Scan for the cell matching the given text and deliver its [x, y] coordinate at center. 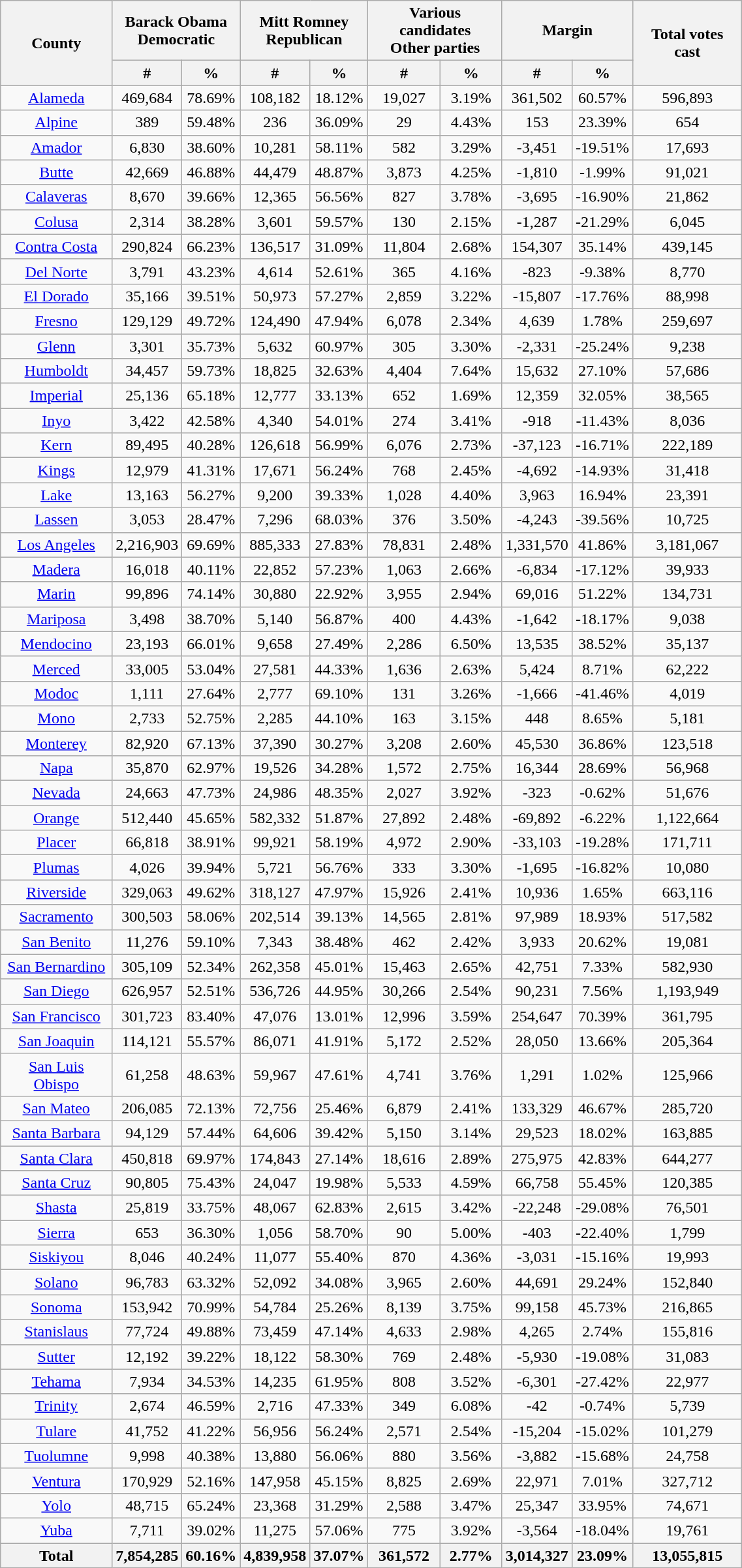
74.14% [211, 594]
58.19% [339, 843]
99,921 [275, 843]
4,839,958 [275, 1556]
136,517 [275, 247]
34.08% [339, 1282]
2.65% [471, 967]
Amador [56, 147]
11,275 [275, 1530]
3.15% [471, 718]
24,986 [275, 793]
2,588 [404, 1505]
4,265 [536, 1332]
39.66% [211, 197]
3.14% [471, 1133]
-6.22% [602, 818]
222,189 [687, 445]
5,181 [687, 718]
38.70% [211, 619]
59.48% [211, 123]
30,880 [275, 594]
3.41% [471, 421]
626,957 [147, 991]
11,276 [147, 942]
9,038 [687, 619]
42,751 [536, 967]
153,942 [147, 1307]
1,572 [404, 768]
3,933 [536, 942]
Calaveras [56, 197]
439,145 [687, 247]
2.42% [471, 942]
35,870 [147, 768]
5.00% [471, 1233]
8.71% [602, 669]
63.32% [211, 1282]
44.95% [339, 991]
40.11% [211, 569]
290,824 [147, 247]
4,741 [404, 1075]
3,498 [147, 619]
San Francisco [56, 1016]
Santa Barbara [56, 1133]
3,955 [404, 594]
274 [404, 421]
582,332 [275, 818]
62.97% [211, 768]
Sierra [56, 1233]
13,163 [147, 495]
2.73% [471, 445]
152,840 [687, 1282]
1.02% [602, 1075]
18.93% [602, 917]
47.14% [339, 1332]
8,046 [147, 1258]
5,172 [404, 1041]
3.76% [471, 1075]
38.52% [602, 644]
13.01% [339, 1016]
Del Norte [56, 271]
171,711 [687, 843]
-823 [536, 271]
44,479 [275, 172]
42,669 [147, 172]
86,071 [275, 1041]
2,216,903 [147, 545]
27.14% [339, 1158]
46.88% [211, 172]
52.61% [339, 271]
2.34% [471, 321]
Plumas [56, 867]
88,998 [687, 296]
8.65% [602, 718]
21,862 [687, 197]
35,166 [147, 296]
361,572 [404, 1556]
40.38% [211, 1456]
12,996 [404, 1016]
55.40% [339, 1258]
4,614 [275, 271]
3,873 [404, 172]
58.30% [339, 1357]
Lassen [56, 520]
56.56% [339, 197]
-4,692 [536, 470]
-6,834 [536, 569]
7,296 [275, 520]
Marin [56, 594]
56.87% [339, 619]
216,865 [687, 1307]
39.02% [211, 1530]
41.31% [211, 470]
-19.51% [602, 147]
Placer [56, 843]
42.58% [211, 421]
69.97% [211, 1158]
2.68% [471, 247]
57.27% [339, 296]
-1,810 [536, 172]
65.18% [211, 396]
3,014,327 [536, 1556]
3.78% [471, 197]
25.26% [339, 1307]
2.52% [471, 1041]
-1,287 [536, 222]
Butte [56, 172]
11,077 [275, 1258]
-16.71% [602, 445]
2,674 [147, 1406]
2.74% [602, 1332]
45,530 [536, 743]
-1.99% [602, 172]
2,859 [404, 296]
3.56% [471, 1456]
1.69% [471, 396]
29 [404, 123]
10,080 [687, 867]
19,761 [687, 1530]
130 [404, 222]
67.13% [211, 743]
34,457 [147, 371]
663,116 [687, 892]
27,581 [275, 669]
4.40% [471, 495]
Sutter [56, 1357]
3,791 [147, 271]
19,027 [404, 98]
37.07% [339, 1556]
66,818 [147, 843]
2,733 [147, 718]
2,615 [404, 1208]
101,279 [687, 1431]
-15,807 [536, 296]
38,565 [687, 396]
-25.24% [602, 346]
3,181,067 [687, 545]
3.52% [471, 1381]
206,085 [147, 1108]
Glenn [56, 346]
51.22% [602, 594]
41.91% [339, 1041]
36.30% [211, 1233]
40.24% [211, 1258]
Napa [56, 768]
653 [147, 1233]
52.34% [211, 967]
-22.40% [602, 1233]
29.24% [602, 1282]
1,111 [147, 693]
3.26% [471, 693]
35.14% [602, 247]
57.06% [339, 1530]
33.95% [602, 1505]
7.33% [602, 967]
Shasta [56, 1208]
75.43% [211, 1183]
16,018 [147, 569]
56,956 [275, 1431]
59.10% [211, 942]
31.29% [339, 1505]
Stanislaus [56, 1332]
536,726 [275, 991]
365 [404, 271]
San Diego [56, 991]
99,896 [147, 594]
-18.17% [602, 619]
Humboldt [56, 371]
39.33% [339, 495]
60.97% [339, 346]
San Bernardino [56, 967]
48,715 [147, 1505]
450,818 [147, 1158]
17,693 [687, 147]
Alameda [56, 98]
58.70% [339, 1233]
-39.56% [602, 520]
12,365 [275, 197]
7,934 [147, 1381]
275,975 [536, 1158]
19,526 [275, 768]
34.53% [211, 1381]
76,501 [687, 1208]
40.28% [211, 445]
-0.74% [602, 1406]
14,235 [275, 1381]
4,019 [687, 693]
Lake [56, 495]
Santa Clara [56, 1158]
3,963 [536, 495]
23.09% [602, 1556]
39.13% [339, 917]
66.23% [211, 247]
349 [404, 1406]
16,344 [536, 768]
-0.62% [602, 793]
1,291 [536, 1075]
13,535 [536, 644]
18.02% [602, 1133]
3,053 [147, 520]
53.04% [211, 669]
Mendocino [56, 644]
2.15% [471, 222]
Madera [56, 569]
Merced [56, 669]
Yolo [56, 1505]
-19.08% [602, 1357]
13,880 [275, 1456]
400 [404, 619]
Mariposa [56, 619]
-918 [536, 421]
4.16% [471, 271]
305 [404, 346]
134,731 [687, 594]
43.23% [211, 271]
-18.04% [602, 1530]
49.88% [211, 1332]
52.51% [211, 991]
60.16% [211, 1556]
23,193 [147, 644]
2.98% [471, 1332]
827 [404, 197]
5,721 [275, 867]
-3,695 [536, 197]
12,359 [536, 396]
69,016 [536, 594]
517,582 [687, 917]
28,050 [536, 1041]
Nevada [56, 793]
-6,301 [536, 1381]
55.57% [211, 1041]
2.94% [471, 594]
30,266 [404, 991]
4.25% [471, 172]
-1,666 [536, 693]
39,933 [687, 569]
300,503 [147, 917]
1,331,570 [536, 545]
74,671 [687, 1505]
Kern [56, 445]
3,965 [404, 1282]
64,606 [275, 1133]
82,920 [147, 743]
12,192 [147, 1357]
3.50% [471, 520]
-3,564 [536, 1530]
24,663 [147, 793]
170,929 [147, 1481]
9,658 [275, 644]
56.99% [339, 445]
7,343 [275, 942]
45.73% [602, 1307]
133,329 [536, 1108]
70.39% [602, 1016]
1,028 [404, 495]
4,639 [536, 321]
31.09% [339, 247]
4,404 [404, 371]
582 [404, 147]
25,819 [147, 1208]
44.10% [339, 718]
2.90% [471, 843]
Total votes cast [687, 43]
-42 [536, 1406]
Fresno [56, 321]
-4,243 [536, 520]
262,358 [275, 967]
47.97% [339, 892]
-1,642 [536, 619]
39.94% [211, 867]
-9.38% [602, 271]
70.99% [211, 1307]
San Joaquin [56, 1041]
90,805 [147, 1183]
2.69% [471, 1481]
45.65% [211, 818]
-403 [536, 1233]
19,993 [687, 1258]
38.48% [339, 942]
24,758 [687, 1456]
14,565 [404, 917]
582,930 [687, 967]
27,892 [404, 818]
12,777 [275, 396]
6,076 [404, 445]
83.40% [211, 1016]
376 [404, 520]
61.95% [339, 1381]
25,347 [536, 1505]
90,231 [536, 991]
49.72% [211, 321]
333 [404, 867]
1,056 [275, 1233]
285,720 [687, 1108]
54,784 [275, 1307]
3.47% [471, 1505]
654 [687, 123]
33.13% [339, 396]
-17.12% [602, 569]
39.51% [211, 296]
94,129 [147, 1133]
-15,204 [536, 1431]
-323 [536, 793]
54.01% [339, 421]
236 [275, 123]
Various candidatesOther parties [435, 31]
-15.16% [602, 1258]
56.76% [339, 867]
30.27% [339, 743]
126,618 [275, 445]
-33,103 [536, 843]
2,285 [275, 718]
361,795 [687, 1016]
San Benito [56, 942]
61,258 [147, 1075]
7.64% [471, 371]
48,067 [275, 1208]
25,136 [147, 396]
7,711 [147, 1530]
47.33% [339, 1406]
2,286 [404, 644]
114,121 [147, 1041]
259,697 [687, 321]
52,092 [275, 1282]
18,825 [275, 371]
2.45% [471, 470]
6,078 [404, 321]
13.66% [602, 1041]
512,440 [147, 818]
52.16% [211, 1481]
38.60% [211, 147]
125,966 [687, 1075]
Contra Costa [56, 247]
Sonoma [56, 1307]
16.94% [602, 495]
3.42% [471, 1208]
28.47% [211, 520]
39.22% [211, 1357]
45.15% [339, 1481]
-15.68% [602, 1456]
15,926 [404, 892]
9,200 [275, 495]
769 [404, 1357]
15,632 [536, 371]
318,127 [275, 892]
154,307 [536, 247]
3.19% [471, 98]
56.06% [339, 1456]
Inyo [56, 421]
4,633 [404, 1332]
1,193,949 [687, 991]
99,158 [536, 1307]
147,958 [275, 1481]
59.57% [339, 222]
4.59% [471, 1183]
652 [404, 396]
35.73% [211, 346]
42.83% [602, 1158]
34.28% [339, 768]
123,518 [687, 743]
27.64% [211, 693]
Santa Cruz [56, 1183]
-3,882 [536, 1456]
8,139 [404, 1307]
2.63% [471, 669]
9,238 [687, 346]
33.75% [211, 1208]
-17.76% [602, 296]
13,055,815 [687, 1556]
2.77% [471, 1556]
8,770 [687, 271]
46.67% [602, 1108]
3,601 [275, 222]
1,799 [687, 1233]
58.06% [211, 917]
55.45% [602, 1183]
7.01% [602, 1481]
22.92% [339, 594]
Trinity [56, 1406]
Riverside [56, 892]
96,783 [147, 1282]
24,047 [275, 1183]
4.36% [471, 1258]
775 [404, 1530]
Mono [56, 718]
41.22% [211, 1431]
90 [404, 1233]
870 [404, 1258]
1,063 [404, 569]
69.10% [339, 693]
23,391 [687, 495]
59.73% [211, 371]
3.59% [471, 1016]
-14.93% [602, 470]
Alpine [56, 123]
-22,248 [536, 1208]
38.91% [211, 843]
Colusa [56, 222]
41.86% [602, 545]
57.23% [339, 569]
28.69% [602, 768]
Margin [567, 31]
3.29% [471, 147]
12,979 [147, 470]
Tuolumne [56, 1456]
-16.82% [602, 867]
-1,695 [536, 867]
San Mateo [56, 1108]
77,724 [147, 1332]
60.57% [602, 98]
47.94% [339, 321]
36.09% [339, 123]
41,752 [147, 1431]
44.33% [339, 669]
205,364 [687, 1041]
155,816 [687, 1332]
Los Angeles [56, 545]
6,879 [404, 1108]
39.42% [339, 1133]
23,368 [275, 1505]
44,691 [536, 1282]
153 [536, 123]
51.87% [339, 818]
31,418 [687, 470]
5,739 [687, 1406]
2.75% [471, 768]
58.11% [339, 147]
66,758 [536, 1183]
6,830 [147, 147]
19,081 [687, 942]
2.81% [471, 917]
8,670 [147, 197]
4,026 [147, 867]
Modoc [56, 693]
27.83% [339, 545]
3.22% [471, 296]
6.08% [471, 1406]
361,502 [536, 98]
129,129 [147, 321]
1.65% [602, 892]
Ventura [56, 1481]
Tehama [56, 1381]
Imperial [56, 396]
47.61% [339, 1075]
62,222 [687, 669]
5,150 [404, 1133]
49.62% [211, 892]
36.86% [602, 743]
Total [56, 1556]
469,684 [147, 98]
1,122,664 [687, 818]
3,301 [147, 346]
163 [404, 718]
78,831 [404, 545]
6.50% [471, 644]
50,973 [275, 296]
327,712 [687, 1481]
23.39% [602, 123]
10,725 [687, 520]
Mitt RomneyRepublican [304, 31]
10,281 [275, 147]
San Luis Obispo [56, 1075]
305,109 [147, 967]
78.69% [211, 98]
15,463 [404, 967]
131 [404, 693]
72.13% [211, 1108]
62.83% [339, 1208]
-21.29% [602, 222]
254,647 [536, 1016]
20.62% [602, 942]
8,825 [404, 1481]
120,385 [687, 1183]
11,804 [404, 247]
-27.42% [602, 1381]
7,854,285 [147, 1556]
66.01% [211, 644]
9,998 [147, 1456]
County [56, 43]
46.59% [211, 1406]
38.28% [211, 222]
31,083 [687, 1357]
Sacramento [56, 917]
7.56% [602, 991]
301,723 [147, 1016]
2.89% [471, 1158]
18,616 [404, 1158]
18,122 [275, 1357]
17,671 [275, 470]
48.87% [339, 172]
69.69% [211, 545]
56,968 [687, 768]
73,459 [275, 1332]
10,936 [536, 892]
880 [404, 1456]
596,893 [687, 98]
65.24% [211, 1505]
47.73% [211, 793]
47,076 [275, 1016]
57,686 [687, 371]
2,314 [147, 222]
885,333 [275, 545]
-11.43% [602, 421]
462 [404, 942]
48.63% [211, 1075]
Orange [56, 818]
25.46% [339, 1108]
4,340 [275, 421]
-37,123 [536, 445]
-3,031 [536, 1258]
Barack ObamaDemocratic [176, 31]
-5,930 [536, 1357]
124,490 [275, 321]
Siskiyou [56, 1258]
97,989 [536, 917]
51,676 [687, 793]
6,045 [687, 222]
Yuba [56, 1530]
-41.46% [602, 693]
33,005 [147, 669]
Solano [56, 1282]
48.35% [339, 793]
-29.08% [602, 1208]
27.49% [339, 644]
2,716 [275, 1406]
-2,331 [536, 346]
Monterey [56, 743]
91,021 [687, 172]
808 [404, 1381]
202,514 [275, 917]
-16.90% [602, 197]
22,971 [536, 1481]
3,208 [404, 743]
768 [404, 470]
Tulare [56, 1431]
32.63% [339, 371]
27.10% [602, 371]
-15.02% [602, 1431]
2,571 [404, 1431]
-19.28% [602, 843]
29,523 [536, 1133]
5,140 [275, 619]
163,885 [687, 1133]
1.78% [602, 321]
57.44% [211, 1133]
2,777 [275, 693]
3.75% [471, 1307]
3,422 [147, 421]
389 [147, 123]
22,977 [687, 1381]
32.05% [602, 396]
2,027 [404, 793]
89,495 [147, 445]
108,182 [275, 98]
8,036 [687, 421]
644,277 [687, 1158]
-69,892 [536, 818]
18.12% [339, 98]
5,424 [536, 669]
Kings [56, 470]
45.01% [339, 967]
52.75% [211, 718]
174,843 [275, 1158]
5,632 [275, 346]
68.03% [339, 520]
-3,451 [536, 147]
5,533 [404, 1183]
22,852 [275, 569]
59,967 [275, 1075]
329,063 [147, 892]
448 [536, 718]
19.98% [339, 1183]
56.27% [211, 495]
1,636 [404, 669]
2.66% [471, 569]
4,972 [404, 843]
37,390 [275, 743]
El Dorado [56, 296]
72,756 [275, 1108]
35,137 [687, 644]
